Return the [X, Y] coordinate for the center point of the cell that contains the specified text.  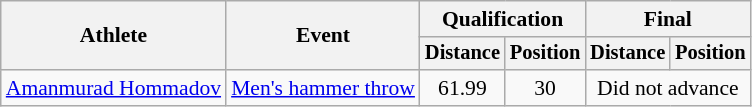
Final [668, 19]
Athlete [114, 36]
Event [323, 36]
61.99 [462, 88]
Qualification [502, 19]
Men's hammer throw [323, 88]
Amanmurad Hommadov [114, 88]
30 [545, 88]
Did not advance [668, 88]
